Locate the cell with the specified text and output its (x, y) center coordinate. 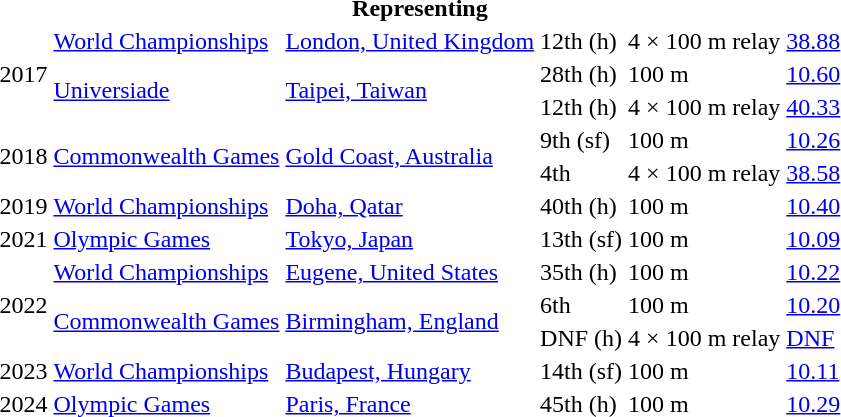
13th (sf) (582, 239)
40th (h) (582, 206)
DNF (h) (582, 338)
9th (sf) (582, 140)
Birmingham, England (410, 322)
London, United Kingdom (410, 41)
Eugene, United States (410, 272)
35th (h) (582, 272)
Gold Coast, Australia (410, 156)
Universiade (166, 90)
4th (582, 173)
Tokyo, Japan (410, 239)
28th (h) (582, 74)
Doha, Qatar (410, 206)
14th (sf) (582, 371)
Budapest, Hungary (410, 371)
6th (582, 305)
Taipei, Taiwan (410, 90)
Olympic Games (166, 239)
